Identify which cell holds the provided text, then report its [X, Y] central coordinate. 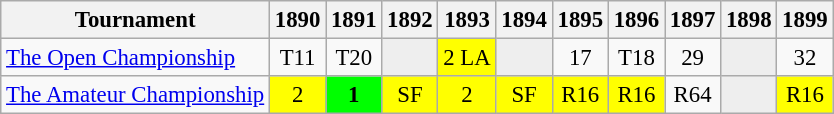
Tournament [136, 20]
1895 [580, 20]
T18 [636, 58]
32 [805, 58]
T20 [354, 58]
1 [354, 95]
17 [580, 58]
1899 [805, 20]
1894 [524, 20]
1897 [692, 20]
29 [692, 58]
2 LA [467, 58]
The Amateur Championship [136, 95]
R64 [692, 95]
1893 [467, 20]
T11 [298, 58]
1896 [636, 20]
1898 [749, 20]
1891 [354, 20]
1892 [410, 20]
1890 [298, 20]
The Open Championship [136, 58]
